Find where the given text appears and provide that cell's center as (X, Y) coordinate. 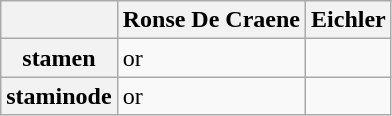
Eichler (349, 20)
Ronse De Craene (211, 20)
staminode (59, 96)
stamen (59, 58)
